Scan for the cell matching the given text and deliver its (x, y) coordinate at center. 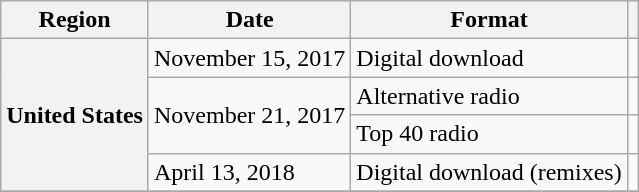
Format (489, 20)
Alternative radio (489, 96)
Digital download (489, 58)
April 13, 2018 (249, 172)
Digital download (remixes) (489, 172)
Date (249, 20)
November 21, 2017 (249, 115)
Top 40 radio (489, 134)
Region (75, 20)
November 15, 2017 (249, 58)
United States (75, 115)
